Return the (x, y) coordinate for the center point of the cell that contains the specified text.  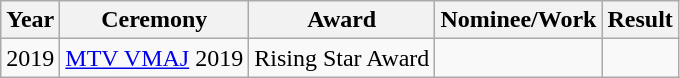
2019 (30, 58)
Rising Star Award (342, 58)
Nominee/Work (518, 20)
Result (640, 20)
MTV VMAJ 2019 (154, 58)
Award (342, 20)
Year (30, 20)
Ceremony (154, 20)
